Output the [x, y] coordinate of the center of the cell containing the given text.  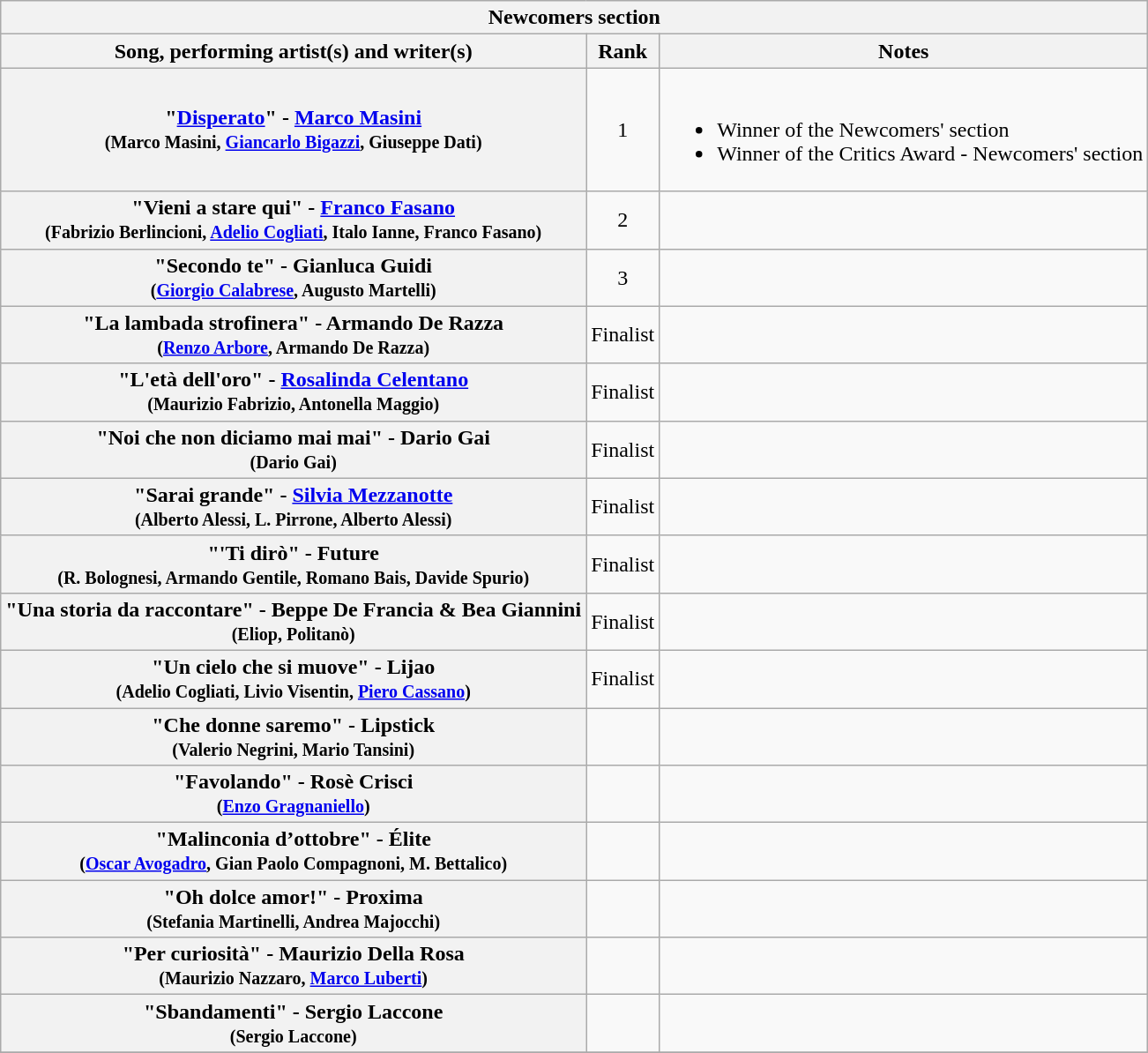
1 [622, 130]
"Sarai grande" - Silvia Mezzanotte (Alberto Alessi, L. Pirrone, Alberto Alessi) [294, 506]
2 [622, 220]
"Per curiosità" - Maurizio Della Rosa (Maurizio Nazzaro, Marco Luberti) [294, 967]
"Noi che non diciamo mai mai" - Dario Gai (Dario Gai) [294, 450]
"Che donne saremo" - Lipstick (Valerio Negrini, Mario Tansini) [294, 736]
"Una storia da raccontare" - Beppe De Francia & Bea Giannini (Eliop, Politanò) [294, 621]
"La lambada strofinera" - Armando De Razza (Renzo Arbore, Armando De Razza) [294, 335]
"Oh dolce amor!" - Proxima (Stefania Martinelli, Andrea Majocchi) [294, 908]
Rank [622, 51]
"Disperato" - Marco Masini (Marco Masini, Giancarlo Bigazzi, Giuseppe Dati) [294, 130]
"Favolando" - Rosè Crisci (Enzo Gragnaniello) [294, 794]
"'Ti dirò" - Future (R. Bolognesi, Armando Gentile, Romano Bais, Davide Spurio) [294, 564]
3 [622, 277]
Newcomers section [575, 18]
"Secondo te" - Gianluca Guidi (Giorgio Calabrese, Augusto Martelli) [294, 277]
Song, performing artist(s) and writer(s) [294, 51]
Winner of the Newcomers' sectionWinner of the Critics Award - Newcomers' section [904, 130]
"Sbandamenti" - Sergio Laccone (Sergio Laccone) [294, 1023]
"L'età dell'oro" - Rosalinda Celentano (Maurizio Fabrizio, Antonella Maggio) [294, 392]
"Vieni a stare qui" - Franco Fasano (Fabrizio Berlincioni, Adelio Cogliati, Italo Ianne, Franco Fasano) [294, 220]
"Malinconia d’ottobre" - Élite (Oscar Avogadro, Gian Paolo Compagnoni, M. Bettalico) [294, 852]
"Un cielo che si muove" - Lijao (Adelio Cogliati, Livio Visentin, Piero Cassano) [294, 679]
Notes [904, 51]
